Extract the [X, Y] coordinate from the center of the cell holding the provided text.  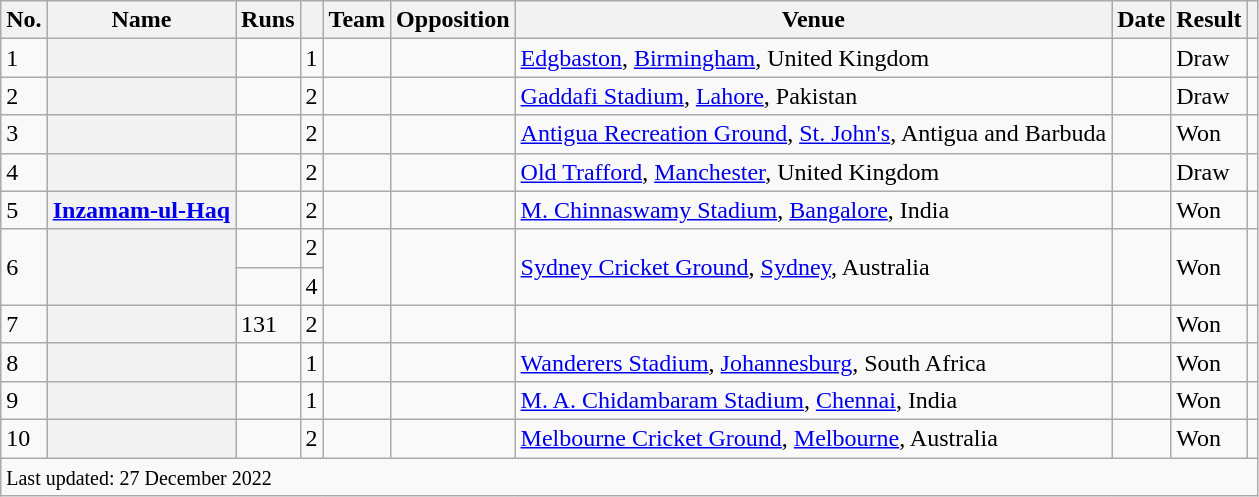
Sydney Cricket Ground, Sydney, Australia [814, 267]
5 [24, 210]
Inzamam-ul-Haq [141, 210]
6 [24, 267]
Result [1209, 20]
3 [24, 134]
Runs [268, 20]
Wanderers Stadium, Johannesburg, South Africa [814, 362]
7 [24, 324]
Edgbaston, Birmingham, United Kingdom [814, 58]
Venue [814, 20]
No. [24, 20]
M. A. Chidambaram Stadium, Chennai, India [814, 400]
Name [141, 20]
8 [24, 362]
Melbourne Cricket Ground, Melbourne, Australia [814, 438]
9 [24, 400]
Team [357, 20]
10 [24, 438]
Opposition [453, 20]
Last updated: 27 December 2022 [630, 477]
131 [268, 324]
Old Trafford, Manchester, United Kingdom [814, 172]
Antigua Recreation Ground, St. John's, Antigua and Barbuda [814, 134]
Date [1142, 20]
Gaddafi Stadium, Lahore, Pakistan [814, 96]
M. Chinnaswamy Stadium, Bangalore, India [814, 210]
